Return the (x, y) coordinate for the center point of the cell that contains the specified text.  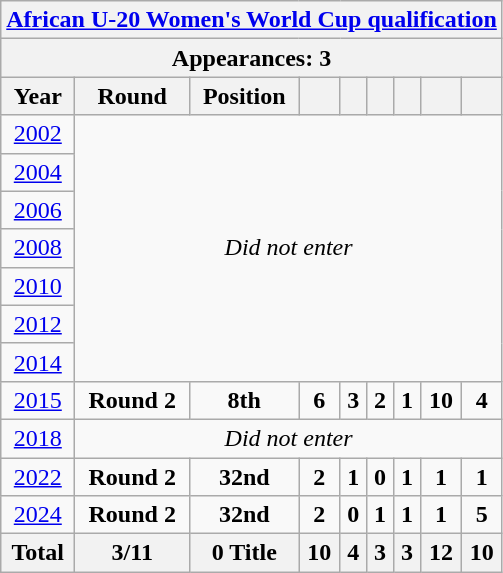
2002 (38, 134)
2010 (38, 286)
2015 (38, 400)
12 (440, 553)
2024 (38, 515)
8th (244, 400)
5 (482, 515)
2022 (38, 477)
2004 (38, 172)
Total (38, 553)
2006 (38, 210)
Round (132, 96)
0 Title (244, 553)
2008 (38, 248)
Position (244, 96)
African U-20 Women's World Cup qualification (252, 20)
Appearances: 3 (252, 58)
2018 (38, 438)
Year (38, 96)
2012 (38, 324)
6 (320, 400)
3/11 (132, 553)
2014 (38, 362)
